Detect which cell encompasses the target text, then output its (x, y) center coordinate. 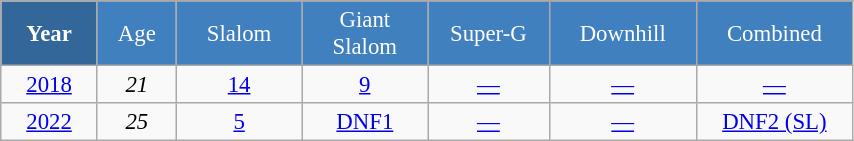
Year (50, 34)
21 (136, 85)
DNF1 (365, 122)
Age (136, 34)
DNF2 (SL) (774, 122)
14 (239, 85)
9 (365, 85)
Slalom (239, 34)
GiantSlalom (365, 34)
5 (239, 122)
Downhill (622, 34)
Combined (774, 34)
25 (136, 122)
Super-G (488, 34)
2018 (50, 85)
2022 (50, 122)
